Return the (x, y) coordinate for the center point of the cell that contains the specified text.  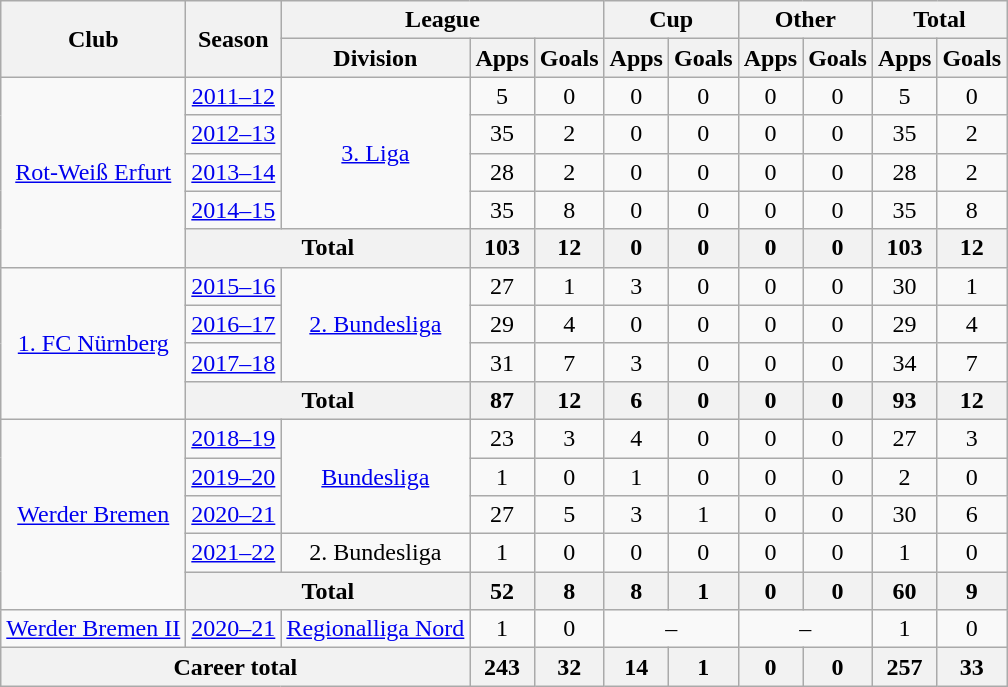
2011–12 (234, 96)
2021–22 (234, 553)
Division (376, 58)
2017–18 (234, 362)
Werder Bremen II (94, 629)
2019–20 (234, 477)
League (442, 20)
3. Liga (376, 153)
257 (904, 667)
93 (904, 400)
23 (502, 438)
33 (972, 667)
34 (904, 362)
2016–17 (234, 324)
2013–14 (234, 172)
9 (972, 591)
1. FC Nürnberg (94, 343)
Cup (671, 20)
14 (636, 667)
Bundesliga (376, 476)
243 (502, 667)
Season (234, 39)
87 (502, 400)
2012–13 (234, 134)
Career total (236, 667)
Other (805, 20)
2015–16 (234, 286)
Regionalliga Nord (376, 629)
2018–19 (234, 438)
Rot-Weiß Erfurt (94, 172)
Werder Bremen (94, 514)
2014–15 (234, 210)
32 (569, 667)
60 (904, 591)
31 (502, 362)
Club (94, 39)
52 (502, 591)
